Return [X, Y] of the center of cell containing provided text 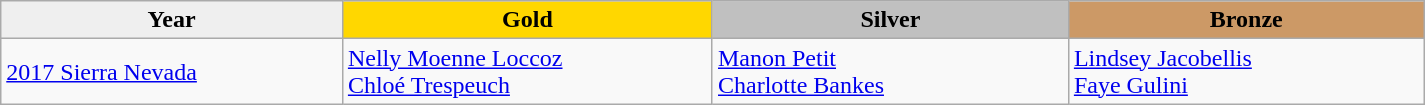
Bronze [1246, 20]
Manon PetitCharlotte Bankes [890, 72]
Silver [890, 20]
Nelly Moenne LoccozChloé Trespeuch [527, 72]
Gold [527, 20]
Year [172, 20]
Lindsey JacobellisFaye Gulini [1246, 72]
2017 Sierra Nevada [172, 72]
